Output the [x, y] coordinate of the center of the cell containing the given text.  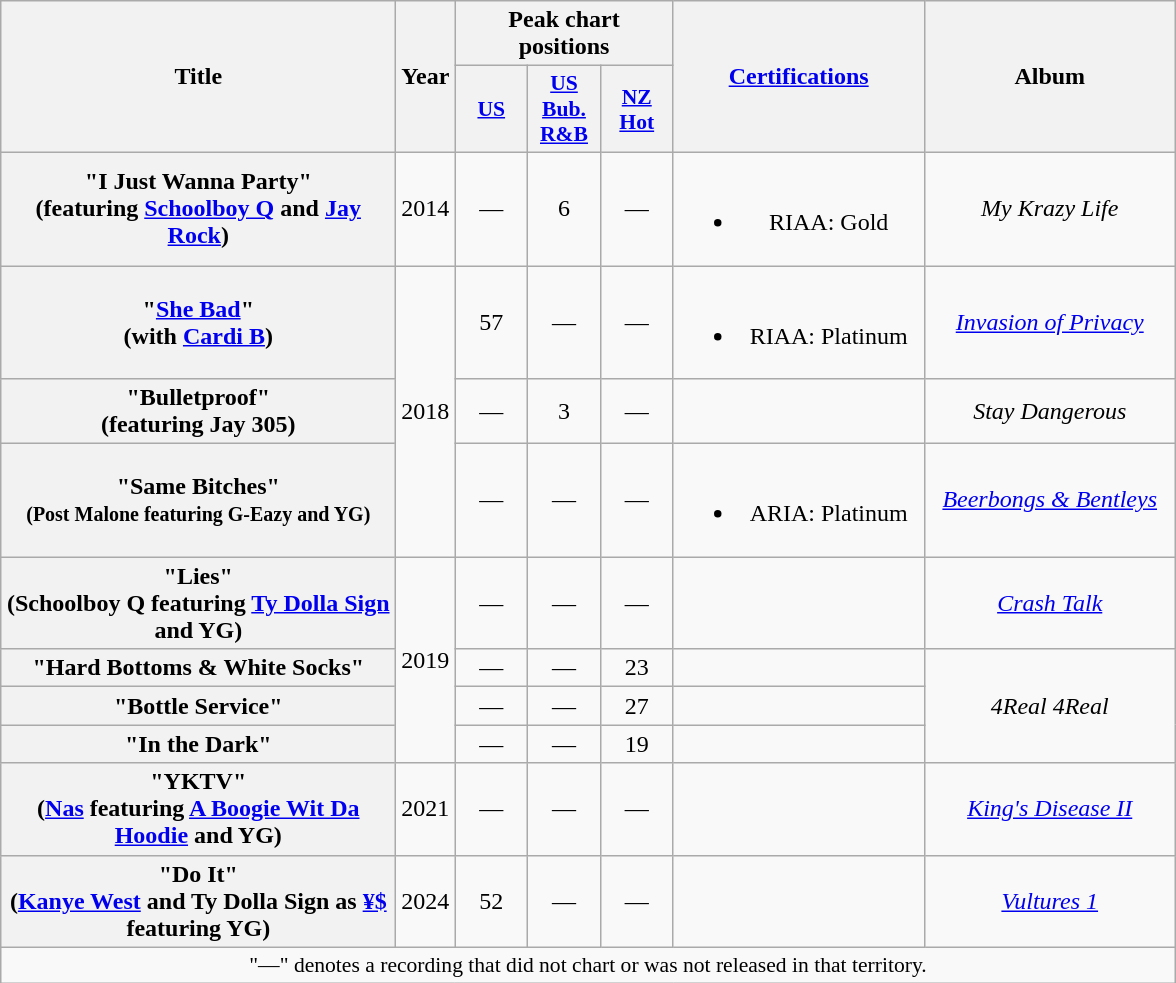
2019 [426, 660]
USBub.R&B [564, 110]
"Hard Bottoms & White Socks" [198, 668]
Crash Talk [1050, 603]
"She Bad"(with Cardi B) [198, 322]
2018 [426, 412]
"Do It"(Kanye West and Ty Dolla Sign as ¥$ featuring YG) [198, 901]
Certifications [798, 77]
Stay Dangerous [1050, 412]
My Krazy Life [1050, 208]
NZHot [636, 110]
2014 [426, 208]
"Bulletproof"(featuring Jay 305) [198, 412]
6 [564, 208]
Title [198, 77]
"YKTV"(Nas featuring A Boogie Wit Da Hoodie and YG) [198, 809]
King's Disease II [1050, 809]
"I Just Wanna Party"(featuring Schoolboy Q and Jay Rock) [198, 208]
Album [1050, 77]
4Real 4Real [1050, 706]
Beerbongs & Bentleys [1050, 500]
Invasion of Privacy [1050, 322]
"Same Bitches"(Post Malone featuring G-Eazy and YG) [198, 500]
52 [492, 901]
23 [636, 668]
Vultures 1 [1050, 901]
27 [636, 706]
"Bottle Service" [198, 706]
3 [564, 412]
"Lies"(Schoolboy Q featuring Ty Dolla Sign and YG) [198, 603]
ARIA: Platinum [798, 500]
RIAA: Gold [798, 208]
US [492, 110]
Year [426, 77]
"—" denotes a recording that did not chart or was not released in that territory. [588, 965]
19 [636, 744]
Peak chart positions [564, 34]
2024 [426, 901]
RIAA: Platinum [798, 322]
"In the Dark" [198, 744]
2021 [426, 809]
57 [492, 322]
